Return the (X, Y) coordinate for the center point of the cell that contains the specified text.  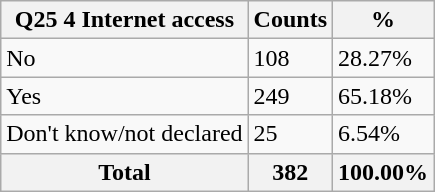
Q25 4 Internet access (124, 20)
100.00% (384, 172)
Counts (290, 20)
Yes (124, 96)
108 (290, 58)
65.18% (384, 96)
No (124, 58)
249 (290, 96)
6.54% (384, 134)
28.27% (384, 58)
25 (290, 134)
Don't know/not declared (124, 134)
% (384, 20)
Total (124, 172)
382 (290, 172)
